Search for the cell housing the specified text and yield its (x, y) center coordinate. 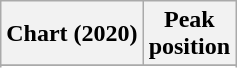
Chart (2020) (72, 34)
Peakposition (189, 34)
